Detect which cell encompasses the target text, then output its (X, Y) center coordinate. 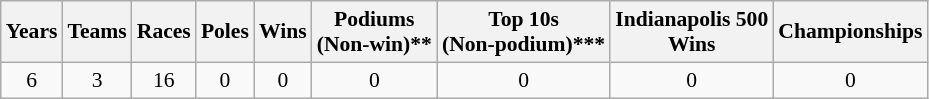
Podiums(Non-win)** (374, 32)
Teams (96, 32)
Races (164, 32)
Championships (850, 32)
3 (96, 80)
Poles (225, 32)
Years (32, 32)
6 (32, 80)
16 (164, 80)
Indianapolis 500Wins (692, 32)
Top 10s(Non-podium)*** (524, 32)
Wins (283, 32)
